From the cell containing the given text, extract its center point as (X, Y) coordinate. 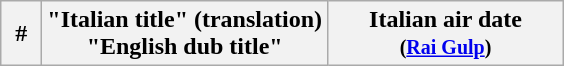
# (22, 34)
Italian air date(Rai Gulp) (446, 34)
"Italian title" (translation)"English dub title" (185, 34)
